Locate the cell with the specified text and output its [x, y] center coordinate. 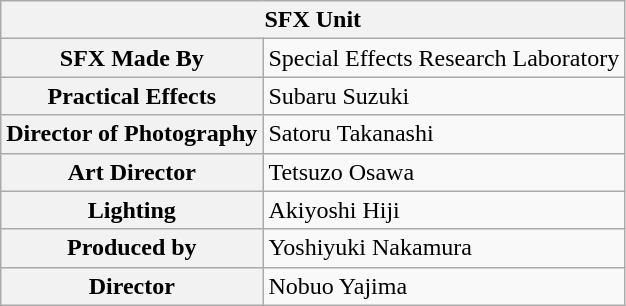
Subaru Suzuki [444, 96]
Special Effects Research Laboratory [444, 58]
Akiyoshi Hiji [444, 210]
Director of Photography [132, 134]
Art Director [132, 172]
Director [132, 286]
Satoru Takanashi [444, 134]
Nobuo Yajima [444, 286]
Practical Effects [132, 96]
SFX Made By [132, 58]
Lighting [132, 210]
SFX Unit [313, 20]
Tetsuzo Osawa [444, 172]
Yoshiyuki Nakamura [444, 248]
Produced by [132, 248]
